Capture the cell that displays the provided text and extract its (X, Y) central coordinate. 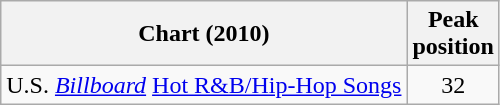
Chart (2010) (204, 34)
U.S. Billboard Hot R&B/Hip-Hop Songs (204, 85)
Peakposition (453, 34)
32 (453, 85)
